Return [x, y] of the center of cell containing provided text 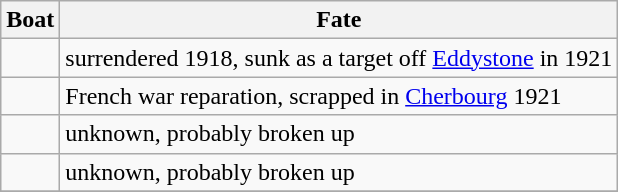
surrendered 1918, sunk as a target off Eddystone in 1921 [339, 58]
French war reparation, scrapped in Cherbourg 1921 [339, 96]
Boat [30, 20]
Fate [339, 20]
